For the text-containing cell, return its midpoint in [X, Y] coordinate format. 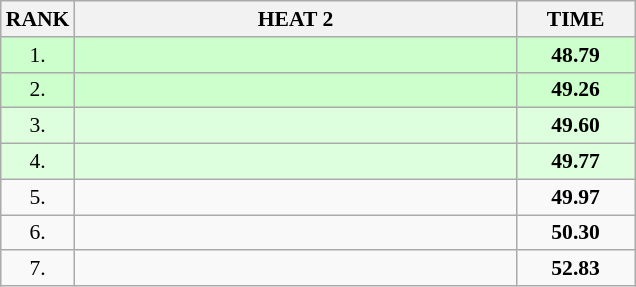
50.30 [576, 233]
2. [38, 90]
48.79 [576, 55]
HEAT 2 [295, 19]
49.77 [576, 162]
52.83 [576, 269]
1. [38, 55]
7. [38, 269]
RANK [38, 19]
4. [38, 162]
49.97 [576, 197]
6. [38, 233]
3. [38, 126]
TIME [576, 19]
5. [38, 197]
49.26 [576, 90]
49.60 [576, 126]
